Extract the [x, y] coordinate from the center of the cell holding the provided text.  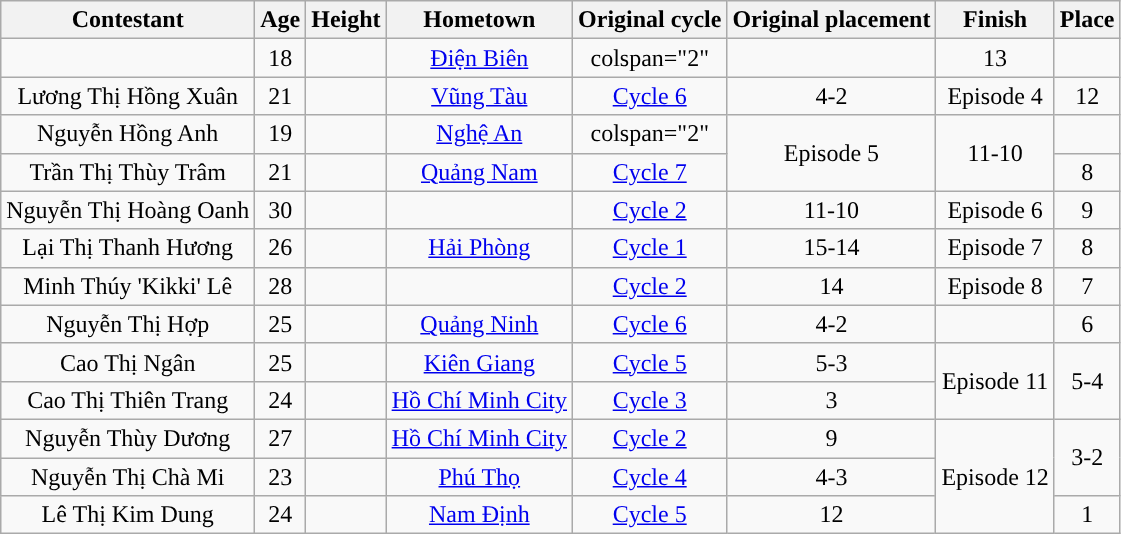
26 [280, 248]
Episode 12 [995, 476]
4-3 [832, 477]
27 [280, 438]
Nguyễn Thị Chà Mi [128, 477]
Episode 4 [995, 96]
23 [280, 477]
Minh Thúy 'Kikki' Lê [128, 286]
Lê Thị Kim Dung [128, 515]
Cao Thị Ngân [128, 362]
Hometown [479, 20]
6 [1087, 324]
28 [280, 286]
Age [280, 20]
3-2 [1087, 457]
Nguyễn Thị Hợp [128, 324]
5-4 [1087, 381]
Quảng Ninh [479, 324]
Contestant [128, 20]
14 [832, 286]
15-14 [832, 248]
Nguyễn Thùy Dương [128, 438]
18 [280, 58]
Nguyễn Hồng Anh [128, 134]
Cycle 3 [650, 400]
5-3 [832, 362]
Kiên Giang [479, 362]
Nam Định [479, 515]
Trần Thị Thùy Trâm [128, 172]
30 [280, 210]
Nghệ An [479, 134]
1 [1087, 515]
Lại Thị Thanh Hương [128, 248]
Điện Biên [479, 58]
Lương Thị Hồng Xuân [128, 96]
Episode 5 [832, 153]
13 [995, 58]
Episode 11 [995, 381]
Cycle 7 [650, 172]
19 [280, 134]
Hải Phòng [479, 248]
3 [832, 400]
Episode 8 [995, 286]
Phú Thọ [479, 477]
Original cycle [650, 20]
Episode 7 [995, 248]
Finish [995, 20]
Quảng Nam [479, 172]
Vũng Tàu [479, 96]
Cycle 4 [650, 477]
Original placement [832, 20]
Nguyễn Thị Hoàng Oanh [128, 210]
Episode 6 [995, 210]
Place [1087, 20]
Height [346, 20]
Cao Thị Thiên Trang [128, 400]
Cycle 1 [650, 248]
7 [1087, 286]
